Capture the cell that displays the provided text and extract its [X, Y] central coordinate. 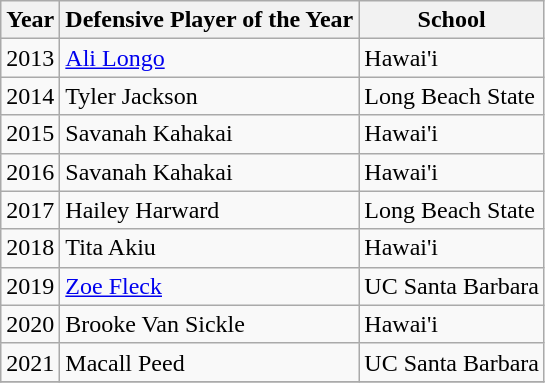
2019 [30, 286]
2021 [30, 362]
2016 [30, 172]
2014 [30, 96]
2018 [30, 248]
Macall Peed [210, 362]
Zoe Fleck [210, 286]
2020 [30, 324]
Ali Longo [210, 58]
Defensive Player of the Year [210, 20]
Tyler Jackson [210, 96]
Year [30, 20]
2017 [30, 210]
Brooke Van Sickle [210, 324]
2015 [30, 134]
Hailey Harward [210, 210]
2013 [30, 58]
Tita Akiu [210, 248]
School [452, 20]
